For the text-containing cell, return its midpoint in [X, Y] coordinate format. 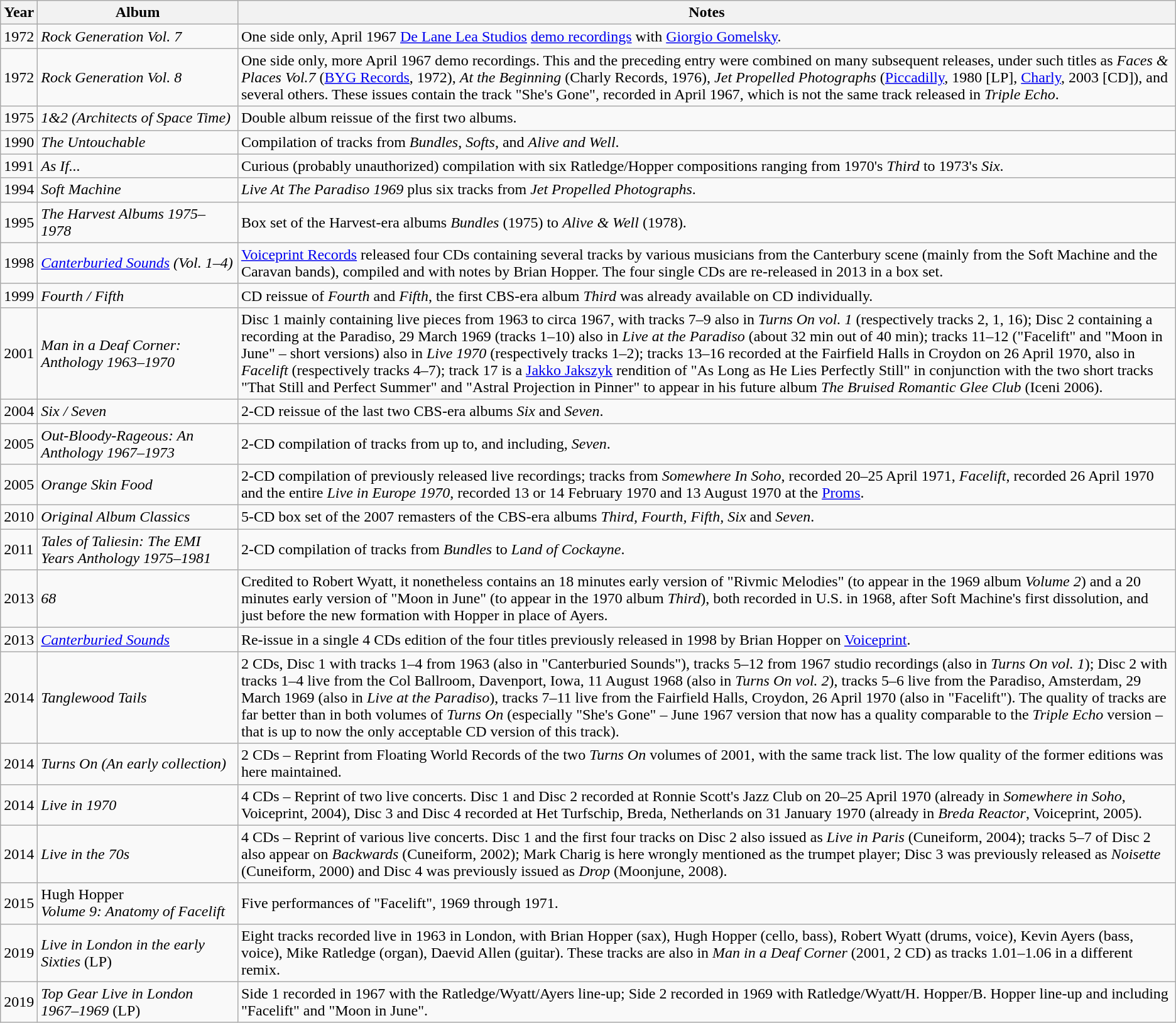
One side only, April 1967 De Lane Lea Studios demo recordings with Giorgio Gomelsky. [706, 36]
Top Gear Live in London 1967–1969 (LP) [138, 1002]
2015 [19, 904]
1995 [19, 222]
Live At The Paradiso 1969 plus six tracks from Jet Propelled Photographs. [706, 190]
Five performances of "Facelift", 1969 through 1971. [706, 904]
Live in 1970 [138, 804]
Orange Skin Food [138, 485]
Man in a Deaf Corner: Anthology 1963–1970 [138, 353]
2004 [19, 411]
Soft Machine [138, 190]
2-CD compilation of tracks from Bundles to Land of Cockayne. [706, 549]
1998 [19, 263]
Rock Generation Vol. 8 [138, 77]
The Harvest Albums 1975–1978 [138, 222]
2001 [19, 353]
Rock Generation Vol. 7 [138, 36]
Canterburied Sounds [138, 640]
Fourth / Fifth [138, 295]
1975 [19, 118]
Album [138, 13]
1991 [19, 166]
Six / Seven [138, 411]
5-CD box set of the 2007 remasters of the CBS-era albums Third, Fourth, Fifth, Six and Seven. [706, 517]
Out-Bloody-Rageous: An Anthology 1967–1973 [138, 444]
1999 [19, 295]
Double album reissue of the first two albums. [706, 118]
Live in London in the early Sixties (LP) [138, 953]
Curious (probably unauthorized) compilation with six Ratledge/Hopper compositions ranging from 1970's Third to 1973's Six. [706, 166]
Tanglewood Tails [138, 697]
2011 [19, 549]
Live in the 70s [138, 854]
As If... [138, 166]
2010 [19, 517]
Notes [706, 13]
CD reissue of Fourth and Fifth, the first CBS-era album Third was already available on CD individually. [706, 295]
Re-issue in a single 4 CDs edition of the four titles previously released in 1998 by Brian Hopper on Voiceprint. [706, 640]
Tales of Taliesin: The EMI Years Anthology 1975–1981 [138, 549]
1990 [19, 142]
Year [19, 13]
The Untouchable [138, 142]
1&2 (Architects of Space Time) [138, 118]
Original Album Classics [138, 517]
Compilation of tracks from Bundles, Softs, and Alive and Well. [706, 142]
Box set of the Harvest-era albums Bundles (1975) to Alive & Well (1978). [706, 222]
1994 [19, 190]
Canterburied Sounds (Vol. 1–4) [138, 263]
2-CD reissue of the last two CBS-era albums Six and Seven. [706, 411]
2-CD compilation of tracks from up to, and including, Seven. [706, 444]
68 [138, 599]
Hugh HopperVolume 9: Anatomy of Facelift [138, 904]
Turns On (An early collection) [138, 764]
